Extract the [X, Y] coordinate from the center of the cell holding the provided text.  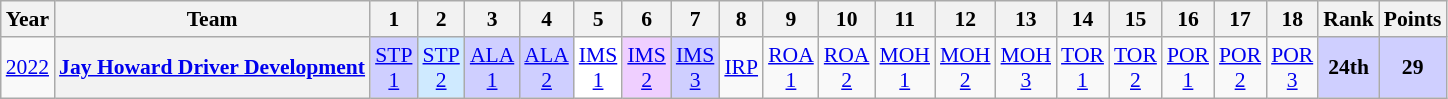
ROA2 [847, 68]
IMS2 [646, 68]
Team [212, 19]
POR1 [1188, 68]
2022 [28, 68]
STP1 [394, 68]
ROA1 [791, 68]
TOR1 [1082, 68]
IMS1 [598, 68]
ALA1 [492, 68]
1 [394, 19]
ALA2 [546, 68]
10 [847, 19]
29 [1413, 68]
2 [440, 19]
TOR2 [1136, 68]
MOH3 [1026, 68]
MOH1 [904, 68]
MOH2 [966, 68]
5 [598, 19]
6 [646, 19]
16 [1188, 19]
POR3 [1292, 68]
9 [791, 19]
IMS3 [696, 68]
4 [546, 19]
17 [1240, 19]
POR2 [1240, 68]
18 [1292, 19]
Year [28, 19]
8 [741, 19]
Jay Howard Driver Development [212, 68]
24th [1348, 68]
11 [904, 19]
7 [696, 19]
Rank [1348, 19]
13 [1026, 19]
Points [1413, 19]
STP2 [440, 68]
12 [966, 19]
15 [1136, 19]
14 [1082, 19]
3 [492, 19]
IRP [741, 68]
